Return the (X, Y) coordinate for the center point of the cell that contains the specified text.  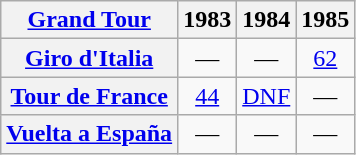
Vuelta a España (90, 134)
Giro d'Italia (90, 58)
Tour de France (90, 96)
DNF (266, 96)
1985 (326, 20)
62 (326, 58)
Grand Tour (90, 20)
1983 (208, 20)
1984 (266, 20)
44 (208, 96)
